For the text-containing cell, return its midpoint in (X, Y) coordinate format. 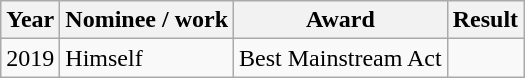
2019 (30, 58)
Year (30, 20)
Nominee / work (147, 20)
Best Mainstream Act (341, 58)
Award (341, 20)
Himself (147, 58)
Result (485, 20)
